Identify which cell holds the provided text, then report its (X, Y) central coordinate. 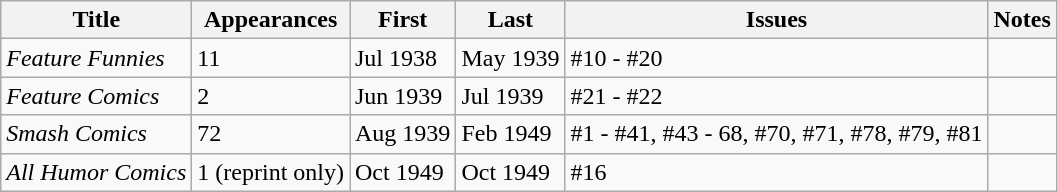
Feature Funnies (96, 58)
Feb 1949 (510, 134)
First (403, 20)
2 (271, 96)
#21 - #22 (776, 96)
#16 (776, 172)
Notes (1022, 20)
1 (reprint only) (271, 172)
Feature Comics (96, 96)
#1 - #41, #43 - 68, #70, #71, #78, #79, #81 (776, 134)
Appearances (271, 20)
Aug 1939 (403, 134)
All Humor Comics (96, 172)
May 1939 (510, 58)
Jun 1939 (403, 96)
Last (510, 20)
Jul 1939 (510, 96)
#10 - #20 (776, 58)
Issues (776, 20)
72 (271, 134)
Title (96, 20)
Jul 1938 (403, 58)
Smash Comics (96, 134)
11 (271, 58)
